Scan for the cell matching the given text and deliver its (X, Y) coordinate at center. 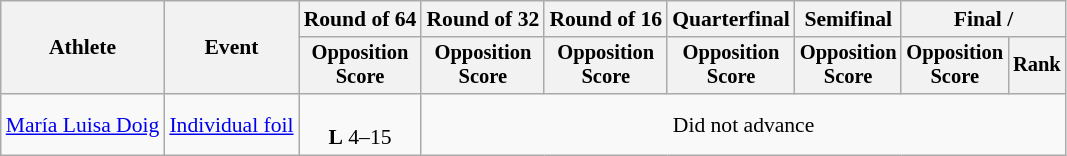
Athlete (83, 48)
Round of 32 (482, 19)
Round of 16 (606, 19)
Final / (983, 19)
Did not advance (743, 124)
Event (231, 48)
Semifinal (848, 19)
Round of 64 (360, 19)
L 4–15 (360, 124)
Individual foil (231, 124)
María Luisa Doig (83, 124)
Rank (1037, 66)
Quarterfinal (731, 19)
